For the text-containing cell, return its midpoint in (X, Y) coordinate format. 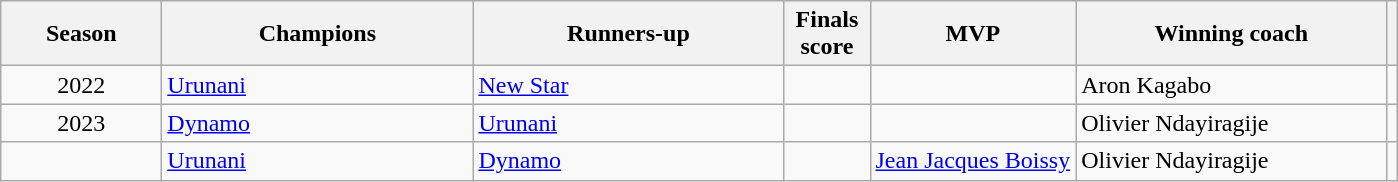
Jean Jacques Boissy (973, 161)
New Star (628, 85)
Season (82, 34)
Runners-up (628, 34)
Aron Kagabo (1232, 85)
2022 (82, 85)
Winning coach (1232, 34)
MVP (973, 34)
2023 (82, 123)
Champions (318, 34)
Finals score (827, 34)
